Output the [x, y] coordinate of the center of the cell containing the given text.  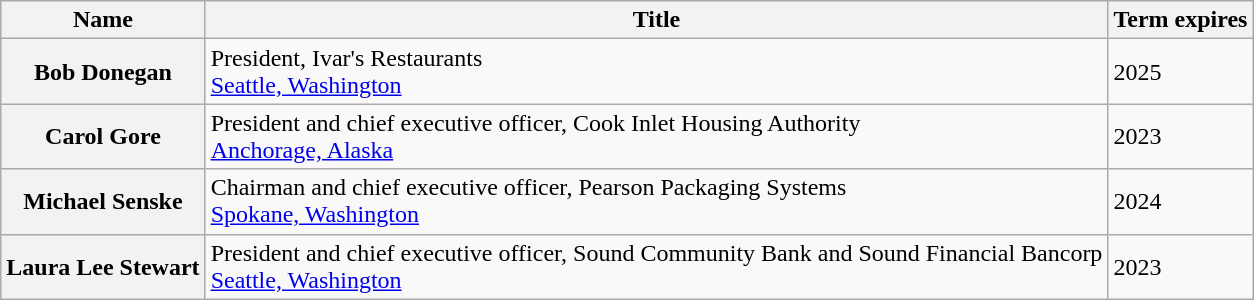
Bob Donegan [103, 72]
President and chief executive officer, Cook Inlet Housing AuthorityAnchorage, Alaska [656, 136]
Name [103, 20]
President and chief executive officer, Sound Community Bank and Sound Financial BancorpSeattle, Washington [656, 266]
2024 [1180, 202]
Chairman and chief executive officer, Pearson Packaging SystemsSpokane, Washington [656, 202]
Term expires [1180, 20]
Laura Lee Stewart [103, 266]
Title [656, 20]
President, Ivar's RestaurantsSeattle, Washington [656, 72]
Michael Senske [103, 202]
Carol Gore [103, 136]
2025 [1180, 72]
